Pinpoint the cell where the given text exists, returning its (X, Y) midpoint coordinate. 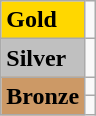
Gold (43, 20)
Bronze (43, 96)
Silver (43, 58)
